Scan for the cell matching the given text and deliver its [x, y] coordinate at center. 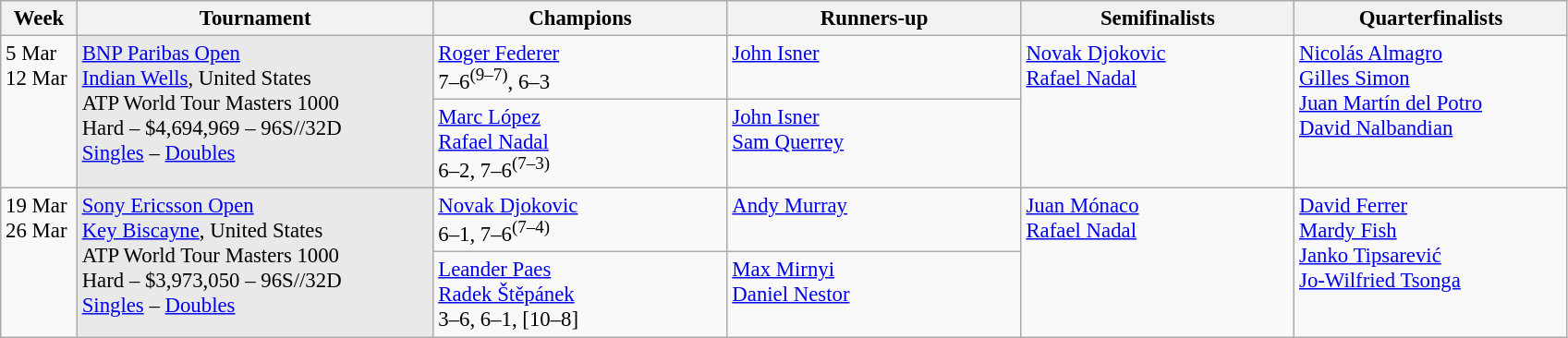
Andy Murray [874, 220]
Semifinalists [1158, 18]
19 Mar26 Mar [39, 262]
Novak Djokovic6–1, 7–6(7–4) [580, 220]
Quarterfinalists [1431, 18]
5 Mar 12 Mar [39, 113]
Sony Ericsson Open Key Biscayne, United StatesATP World Tour Masters 1000Hard – $3,973,050 – 96S//32DSingles – Doubles [255, 262]
BNP Paribas Open Indian Wells, United StatesATP World Tour Masters 1000Hard – $4,694,969 – 96S//32DSingles – Doubles [255, 113]
Champions [580, 18]
John Isner [874, 68]
Roger Federer7–6(9–7), 6–3 [580, 68]
Nicolás Almagro Gilles Simon Juan Martín del Potro David Nalbandian [1431, 113]
Novak Djokovic Rafael Nadal [1158, 113]
Week [39, 18]
Tournament [255, 18]
Juan Mónaco Rafael Nadal [1158, 262]
Max Mirnyi Daniel Nestor [874, 295]
Runners-up [874, 18]
John Isner Sam Querrey [874, 144]
Marc López Rafael Nadal6–2, 7–6(7–3) [580, 144]
Leander Paes Radek Štěpánek 3–6, 6–1, [10–8] [580, 295]
David Ferrer Mardy Fish Janko Tipsarević Jo-Wilfried Tsonga [1431, 262]
